Detect which cell encompasses the target text, then output its [X, Y] center coordinate. 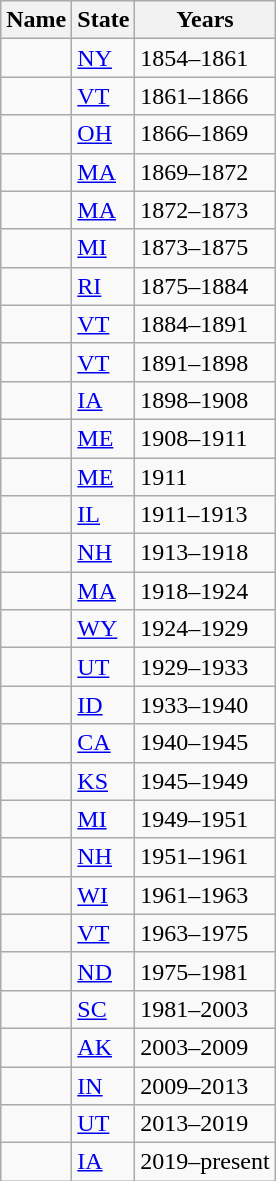
1873–1875 [205, 248]
2013–2019 [205, 1124]
2003–2009 [205, 1047]
1961–1963 [205, 895]
1891–1898 [205, 362]
State [104, 20]
1854–1861 [205, 58]
1924–1929 [205, 629]
IL [104, 515]
1963–1975 [205, 933]
ND [104, 971]
AK [104, 1047]
Years [205, 20]
1898–1908 [205, 400]
1975–1981 [205, 971]
1869–1872 [205, 172]
1940–1945 [205, 743]
1981–2003 [205, 1009]
1872–1873 [205, 210]
IN [104, 1085]
1913–1918 [205, 553]
NY [104, 58]
1875–1884 [205, 286]
1911–1913 [205, 515]
RI [104, 286]
2019–present [205, 1162]
1861–1866 [205, 96]
1945–1949 [205, 781]
WI [104, 895]
2009–2013 [205, 1085]
1933–1940 [205, 705]
1866–1869 [205, 134]
1929–1933 [205, 667]
OH [104, 134]
WY [104, 629]
CA [104, 743]
1908–1911 [205, 438]
1951–1961 [205, 857]
1918–1924 [205, 591]
1884–1891 [205, 324]
ID [104, 705]
1949–1951 [205, 819]
Name [36, 20]
1911 [205, 477]
SC [104, 1009]
KS [104, 781]
